For the text-containing cell, return its midpoint in (x, y) coordinate format. 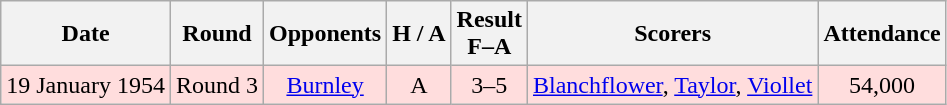
Date (86, 34)
Round (216, 34)
Round 3 (216, 85)
54,000 (882, 85)
A (419, 85)
Burnley (326, 85)
3–5 (489, 85)
Attendance (882, 34)
Blanchflower, Taylor, Viollet (672, 85)
Scorers (672, 34)
19 January 1954 (86, 85)
Opponents (326, 34)
H / A (419, 34)
ResultF–A (489, 34)
